Scan for the cell matching the given text and deliver its (X, Y) coordinate at center. 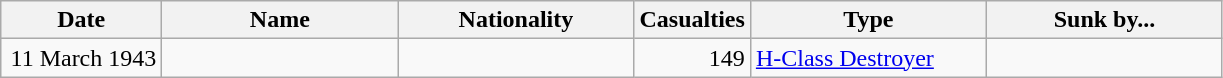
Casualties (692, 20)
149 (692, 58)
Nationality (516, 20)
11 March 1943 (82, 58)
Name (280, 20)
Sunk by... (1104, 20)
Date (82, 20)
Type (868, 20)
H-Class Destroyer (868, 58)
